Scan for the cell matching the given text and deliver its (x, y) coordinate at center. 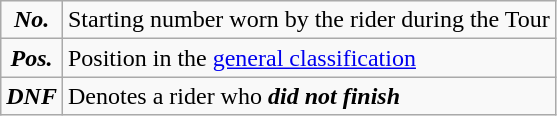
DNF (32, 96)
Starting number worn by the rider during the Tour (308, 20)
Position in the general classification (308, 58)
No. (32, 20)
Pos. (32, 58)
Denotes a rider who did not finish (308, 96)
